Find where the given text appears and provide that cell's center as [X, Y] coordinate. 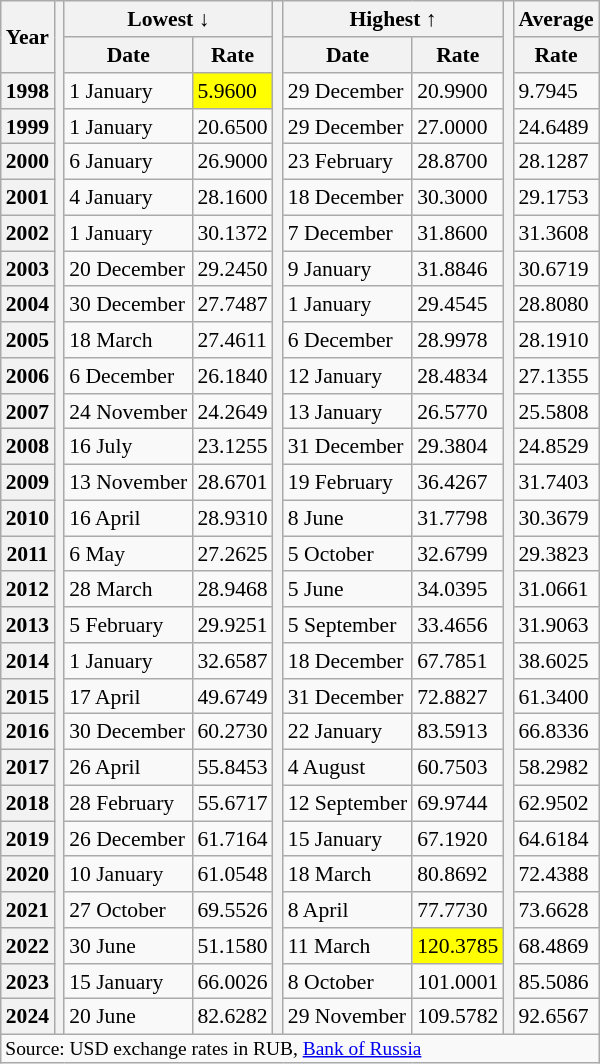
31.8846 [458, 269]
61.7164 [232, 839]
28.1600 [232, 197]
20.6500 [232, 126]
10 January [128, 874]
55.6717 [232, 803]
27.1355 [556, 376]
1999 [28, 126]
5 October [348, 554]
26 December [128, 839]
16 July [128, 447]
26.5770 [458, 411]
20 December [128, 269]
69.9744 [458, 803]
30 June [128, 946]
92.6567 [556, 1017]
24.2649 [232, 411]
2016 [28, 732]
2008 [28, 447]
4 August [348, 767]
28.8700 [458, 162]
2014 [28, 661]
9.7945 [556, 91]
67.7851 [458, 661]
69.5526 [232, 910]
68.4869 [556, 946]
29.3823 [556, 554]
64.6184 [556, 839]
66.8336 [556, 732]
2002 [28, 233]
29.4545 [458, 304]
19 February [348, 482]
28 March [128, 589]
27.2625 [232, 554]
31.8600 [458, 233]
58.2982 [556, 767]
49.6749 [232, 696]
6 May [128, 554]
2019 [28, 839]
2013 [28, 625]
13 November [128, 482]
24.6489 [556, 126]
2003 [28, 269]
2018 [28, 803]
61.3400 [556, 696]
2000 [28, 162]
30.1372 [232, 233]
Highest ↑ [393, 19]
31.0661 [556, 589]
Source: USD exchange rates in RUB, Bank of Russia [300, 1048]
34.0395 [458, 589]
8 October [348, 981]
33.4656 [458, 625]
109.5782 [458, 1017]
83.5913 [458, 732]
29.3804 [458, 447]
30.6719 [556, 269]
9 January [348, 269]
28.6701 [232, 482]
16 April [128, 518]
29.1753 [556, 197]
24 November [128, 411]
26 April [128, 767]
Lowest ↓ [168, 19]
20.9900 [458, 91]
36.4267 [458, 482]
2017 [28, 767]
73.6628 [556, 910]
32.6799 [458, 554]
27.4611 [232, 340]
31.3608 [556, 233]
77.7730 [458, 910]
28.9468 [232, 589]
2004 [28, 304]
82.6282 [232, 1017]
2006 [28, 376]
2011 [28, 554]
1998 [28, 91]
2012 [28, 589]
67.1920 [458, 839]
28.8080 [556, 304]
60.7503 [458, 767]
28 February [128, 803]
28.9978 [458, 340]
2001 [28, 197]
6 January [128, 162]
23.1255 [232, 447]
29.2450 [232, 269]
101.0001 [458, 981]
5.9600 [232, 91]
8 April [348, 910]
27.0000 [458, 126]
29 November [348, 1017]
7 December [348, 233]
Average [556, 19]
31.9063 [556, 625]
2023 [28, 981]
85.5086 [556, 981]
22 January [348, 732]
61.0548 [232, 874]
30.3679 [556, 518]
72.8827 [458, 696]
25.5808 [556, 411]
2015 [28, 696]
5 February [128, 625]
60.2730 [232, 732]
66.0026 [232, 981]
2021 [28, 910]
11 March [348, 946]
2005 [28, 340]
30.3000 [458, 197]
5 September [348, 625]
27.7487 [232, 304]
28.4834 [458, 376]
12 January [348, 376]
17 April [128, 696]
26.9000 [232, 162]
23 February [348, 162]
5 June [348, 589]
32.6587 [232, 661]
28.1910 [556, 340]
2007 [28, 411]
62.9502 [556, 803]
2022 [28, 946]
12 September [348, 803]
4 January [128, 197]
2009 [28, 482]
Year [28, 36]
24.8529 [556, 447]
20 June [128, 1017]
120.3785 [458, 946]
72.4388 [556, 874]
29.9251 [232, 625]
27 October [128, 910]
31.7403 [556, 482]
80.8692 [458, 874]
2010 [28, 518]
2024 [28, 1017]
2020 [28, 874]
31.7798 [458, 518]
8 June [348, 518]
28.1287 [556, 162]
55.8453 [232, 767]
26.1840 [232, 376]
51.1580 [232, 946]
13 January [348, 411]
28.9310 [232, 518]
38.6025 [556, 661]
